Locate the cell with the specified text and output its [x, y] center coordinate. 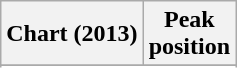
Peakposition [189, 34]
Chart (2013) [72, 34]
